Pinpoint the cell where the given text exists, returning its (x, y) midpoint coordinate. 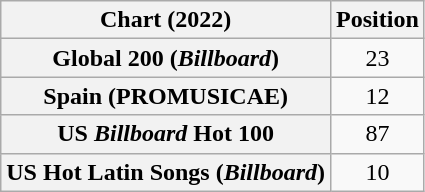
12 (378, 96)
10 (378, 172)
US Hot Latin Songs (Billboard) (166, 172)
Spain (PROMUSICAE) (166, 96)
87 (378, 134)
23 (378, 58)
Position (378, 20)
Global 200 (Billboard) (166, 58)
US Billboard Hot 100 (166, 134)
Chart (2022) (166, 20)
